Locate the cell with the specified text and output its (x, y) center coordinate. 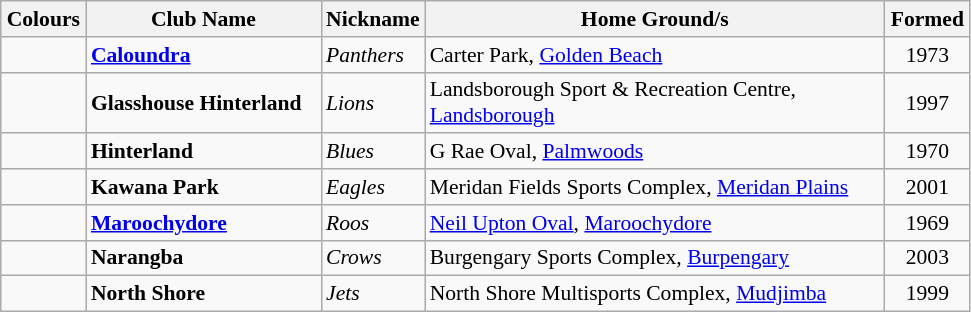
Club Name (204, 19)
Narangba (204, 258)
Kawana Park (204, 187)
Roos (373, 223)
Formed (928, 19)
1999 (928, 294)
Crows (373, 258)
Burgengary Sports Complex, Burpengary (655, 258)
Blues (373, 152)
Neil Upton Oval, Maroochydore (655, 223)
1969 (928, 223)
Glasshouse Hinterland (204, 102)
Eagles (373, 187)
Lions (373, 102)
Panthers (373, 55)
1973 (928, 55)
Landsborough Sport & Recreation Centre, Landsborough (655, 102)
Nickname (373, 19)
1970 (928, 152)
Jets (373, 294)
Hinterland (204, 152)
Home Ground/s (655, 19)
Carter Park, Golden Beach (655, 55)
Meridan Fields Sports Complex, Meridan Plains (655, 187)
1997 (928, 102)
G Rae Oval, Palmwoods (655, 152)
North Shore Multisports Complex, Mudjimba (655, 294)
Caloundra (204, 55)
Colours (44, 19)
2001 (928, 187)
North Shore (204, 294)
2003 (928, 258)
Maroochydore (204, 223)
